Detect which cell encompasses the target text, then output its [x, y] center coordinate. 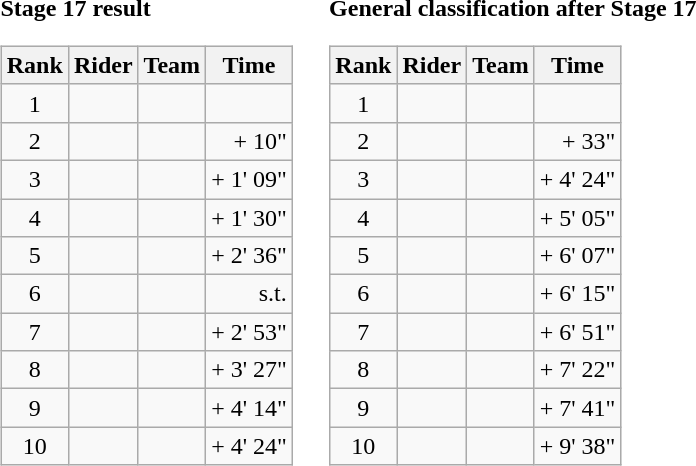
+ 2' 36" [250, 256]
+ 7' 22" [578, 370]
+ 33" [578, 141]
+ 1' 30" [250, 217]
+ 5' 05" [578, 217]
s.t. [250, 294]
+ 4' 14" [250, 408]
+ 10" [250, 141]
+ 9' 38" [578, 446]
+ 6' 51" [578, 332]
+ 3' 27" [250, 370]
+ 6' 15" [578, 294]
+ 6' 07" [578, 256]
+ 1' 09" [250, 179]
+ 2' 53" [250, 332]
+ 7' 41" [578, 408]
